Scan for the cell matching the given text and deliver its (X, Y) coordinate at center. 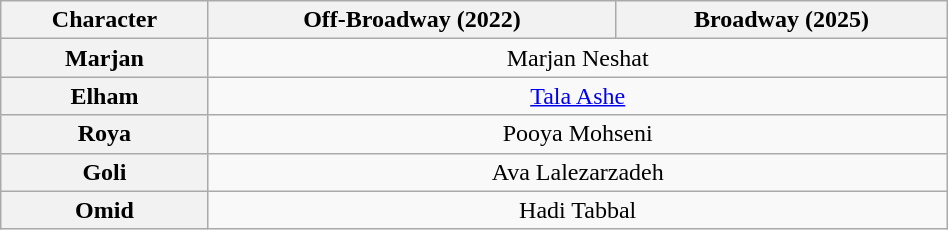
Marjan Neshat (578, 58)
Hadi Tabbal (578, 210)
Broadway (2025) (782, 20)
Marjan (104, 58)
Roya (104, 134)
Ava Lalezarzadeh (578, 172)
Pooya Mohseni (578, 134)
Elham (104, 96)
Tala Ashe (578, 96)
Omid (104, 210)
Goli (104, 172)
Off-Broadway (2022) (412, 20)
Character (104, 20)
